Pinpoint the cell where the given text exists, returning its (X, Y) midpoint coordinate. 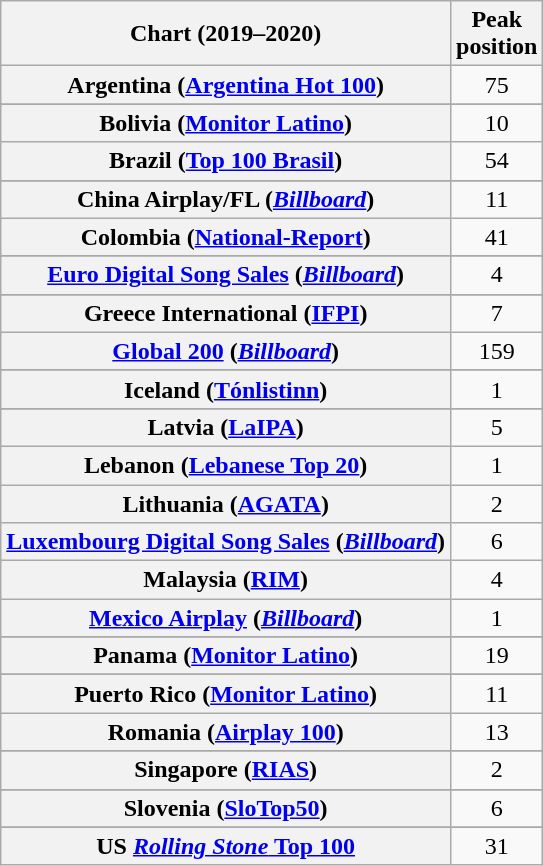
Malaysia (RIM) (226, 580)
Argentina (Argentina Hot 100) (226, 85)
Chart (2019–2020) (226, 34)
10 (497, 123)
Luxembourg Digital Song Sales (Billboard) (226, 542)
Colombia (National-Report) (226, 237)
Global 200 (Billboard) (226, 351)
Lithuania (AGATA) (226, 503)
Romania (Airplay 100) (226, 732)
13 (497, 732)
Greece International (IFPI) (226, 313)
Iceland (Tónlistinn) (226, 389)
159 (497, 351)
Mexico Airplay (Billboard) (226, 618)
Latvia (LaIPA) (226, 427)
Puerto Rico (Monitor Latino) (226, 694)
Slovenia (SloTop50) (226, 808)
US Rolling Stone Top 100 (226, 846)
Brazil (Top 100 Brasil) (226, 161)
Bolivia (Monitor Latino) (226, 123)
75 (497, 85)
19 (497, 656)
Singapore (RIAS) (226, 770)
54 (497, 161)
31 (497, 846)
Lebanon (Lebanese Top 20) (226, 465)
China Airplay/FL (Billboard) (226, 199)
41 (497, 237)
5 (497, 427)
Euro Digital Song Sales (Billboard) (226, 275)
Peakposition (497, 34)
7 (497, 313)
Panama (Monitor Latino) (226, 656)
